Identify which cell holds the provided text, then report its [X, Y] central coordinate. 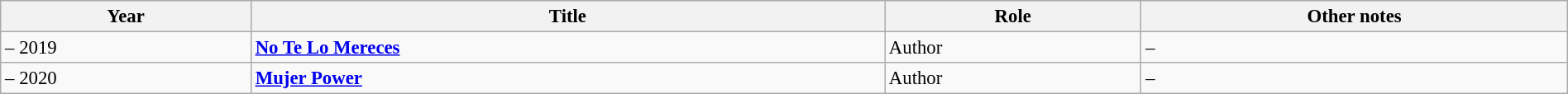
Other notes [1355, 16]
Role [1013, 16]
Year [126, 16]
No Te Lo Mereces [567, 48]
– 2020 [126, 78]
Mujer Power [567, 78]
Title [567, 16]
– 2019 [126, 48]
